Output the [x, y] coordinate of the center of the cell containing the given text.  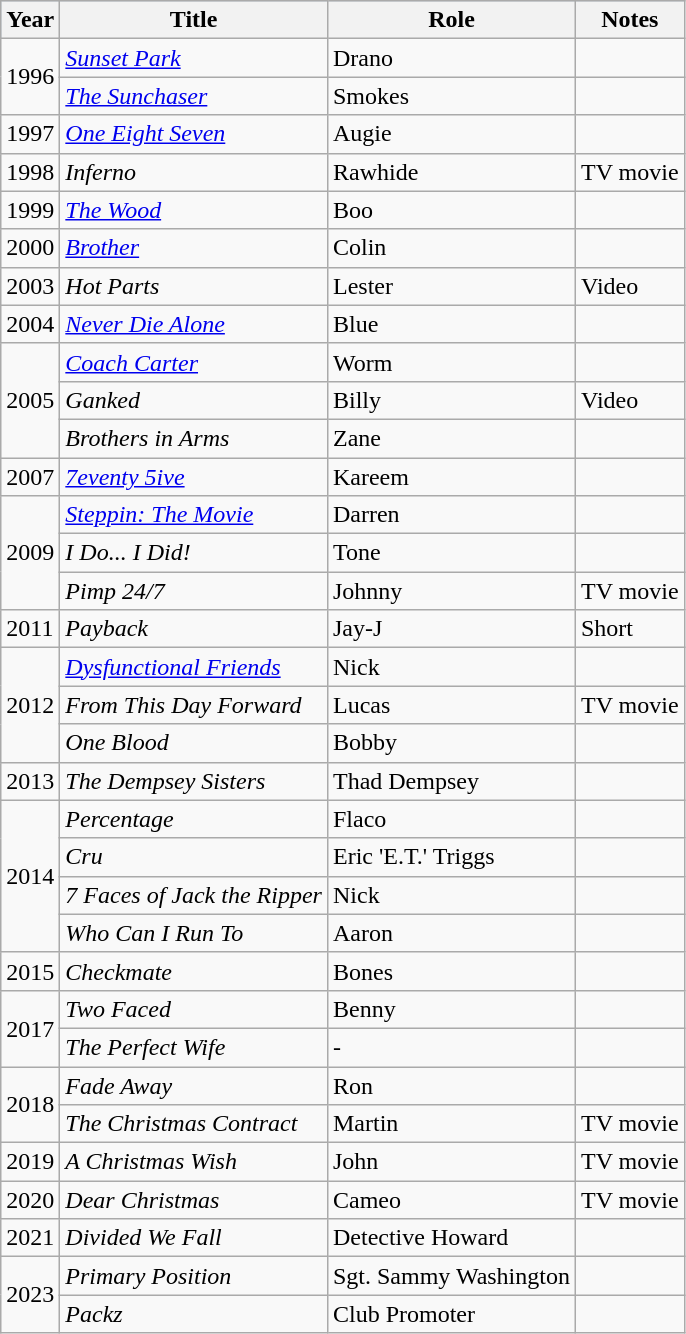
The Dempsey Sisters [194, 781]
2017 [30, 1028]
I Do... I Did! [194, 553]
Steppin: The Movie [194, 515]
Tone [451, 553]
2011 [30, 629]
2012 [30, 705]
Thad Dempsey [451, 781]
2003 [30, 286]
1998 [30, 172]
The Perfect Wife [194, 1047]
Brothers in Arms [194, 438]
1997 [30, 134]
Two Faced [194, 1009]
Role [451, 20]
1996 [30, 77]
2009 [30, 553]
Inferno [194, 172]
The Sunchaser [194, 96]
Cru [194, 857]
Detective Howard [451, 1238]
2015 [30, 971]
Dysfunctional Friends [194, 667]
Ron [451, 1085]
Pimp 24/7 [194, 591]
Eric 'E.T.' Triggs [451, 857]
One Eight Seven [194, 134]
Lester [451, 286]
Flaco [451, 819]
2014 [30, 876]
Blue [451, 324]
1999 [30, 210]
The Christmas Contract [194, 1124]
Ganked [194, 400]
2007 [30, 477]
Hot Parts [194, 286]
Drano [451, 58]
7 Faces of Jack the Ripper [194, 895]
Packz [194, 1314]
Cameo [451, 1200]
7eventy 5ive [194, 477]
Fade Away [194, 1085]
2019 [30, 1162]
Notes [630, 20]
Brother [194, 248]
Coach Carter [194, 362]
Sunset Park [194, 58]
2005 [30, 400]
- [451, 1047]
Jay-J [451, 629]
2004 [30, 324]
Billy [451, 400]
John [451, 1162]
Worm [451, 362]
Bobby [451, 743]
Zane [451, 438]
Bones [451, 971]
Club Promoter [451, 1314]
2020 [30, 1200]
A Christmas Wish [194, 1162]
2023 [30, 1295]
Augie [451, 134]
Martin [451, 1124]
From This Day Forward [194, 705]
Boo [451, 210]
Smokes [451, 96]
Percentage [194, 819]
Johnny [451, 591]
Aaron [451, 933]
Who Can I Run To [194, 933]
Short [630, 629]
Darren [451, 515]
Payback [194, 629]
Colin [451, 248]
Year [30, 20]
Never Die Alone [194, 324]
2018 [30, 1104]
2021 [30, 1238]
Lucas [451, 705]
Sgt. Sammy Washington [451, 1276]
2000 [30, 248]
Primary Position [194, 1276]
Rawhide [451, 172]
Benny [451, 1009]
Checkmate [194, 971]
Title [194, 20]
Kareem [451, 477]
One Blood [194, 743]
The Wood [194, 210]
Dear Christmas [194, 1200]
2013 [30, 781]
Divided We Fall [194, 1238]
